For the text-containing cell, return its midpoint in (X, Y) coordinate format. 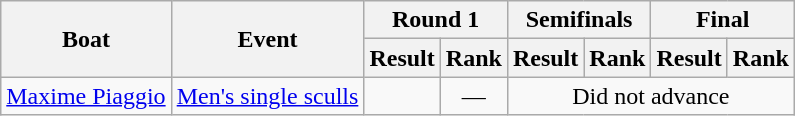
Did not advance (650, 96)
Event (268, 39)
Maxime Piaggio (86, 96)
Round 1 (436, 20)
Men's single sculls (268, 96)
Semifinals (579, 20)
Final (723, 20)
— (474, 96)
Boat (86, 39)
